From the cell containing the given text, extract its center point as (x, y) coordinate. 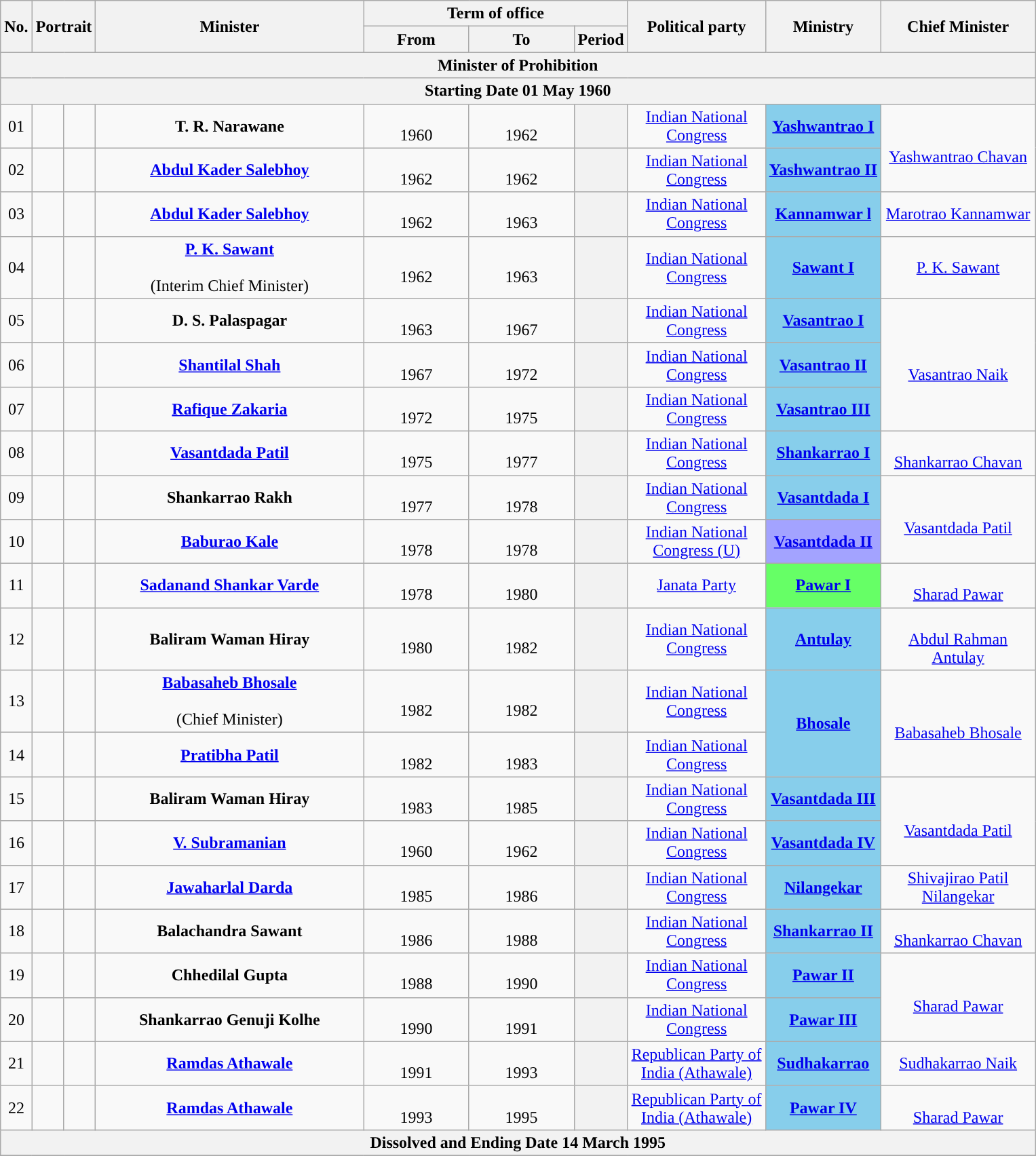
09 (16, 497)
Chhedilal Gupta (229, 976)
Shivajirao Patil Nilangekar (958, 887)
Period (601, 39)
Jawaharlal Darda (229, 887)
Vasantdada IV (823, 843)
11 (16, 586)
Bhosale (823, 723)
22 (16, 1107)
Vasantrao Naik (958, 365)
17 (16, 887)
Political party (696, 26)
01 (16, 126)
Antulay (823, 639)
Vasantdada I (823, 497)
Portrait (64, 26)
Babasaheb Bhosale (958, 723)
19 (16, 976)
Shankarrao I (823, 453)
Balachandra Sawant (229, 931)
Shankarrao II (823, 931)
Pawar III (823, 1019)
20 (16, 1019)
06 (16, 365)
Vasantrao II (823, 365)
16 (16, 843)
Ministry (823, 26)
02 (16, 170)
Vasantdada III (823, 799)
P. K. Sawant (958, 267)
Indian National Congress (U) (696, 541)
Term of office (495, 14)
13 (16, 701)
04 (16, 267)
Babasaheb Bhosale (Chief Minister) (229, 701)
Minister (229, 26)
Pawar IV (823, 1107)
Yashwantrao II (823, 170)
No. (16, 26)
Sawant I (823, 267)
Janata Party (696, 586)
Sudhakarrao (823, 1064)
Nilangekar (823, 887)
21 (16, 1064)
D. S. Palaspagar (229, 320)
12 (16, 639)
1995 (521, 1107)
Shantilal Shah (229, 365)
Yashwantrao I (823, 126)
Shankarrao Genuji Kolhe (229, 1019)
03 (16, 214)
Vasantrao III (823, 408)
15 (16, 799)
14 (16, 754)
To (521, 39)
Marotrao Kannamwar (958, 214)
Dissolved and Ending Date 14 March 1995 (518, 1142)
V. Subramanian (229, 843)
From (417, 39)
Kannamwar l (823, 214)
Sudhakarrao Naik (958, 1064)
Sadanand Shankar Varde (229, 586)
T. R. Narawane (229, 126)
Abdul Rahman Antulay (958, 639)
Vasantrao I (823, 320)
07 (16, 408)
Shankarrao Rakh (229, 497)
Yashwantrao Chavan (958, 148)
08 (16, 453)
Pawar I (823, 586)
Rafique Zakaria (229, 408)
Chief Minister (958, 26)
05 (16, 320)
Minister of Prohibition (518, 65)
10 (16, 541)
Starting Date 01 May 1960 (518, 91)
Pawar II (823, 976)
Pratibha Patil (229, 754)
Vasantdada II (823, 541)
P. K. Sawant (Interim Chief Minister) (229, 267)
18 (16, 931)
Baburao Kale (229, 541)
